Return the [x, y] coordinate for the center point of the cell that contains the specified text.  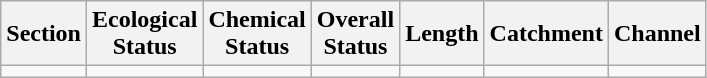
Length [442, 34]
Catchment [546, 34]
EcologicalStatus [144, 34]
ChemicalStatus [257, 34]
Channel [657, 34]
OverallStatus [355, 34]
Section [44, 34]
